Search for the cell housing the specified text and yield its (X, Y) center coordinate. 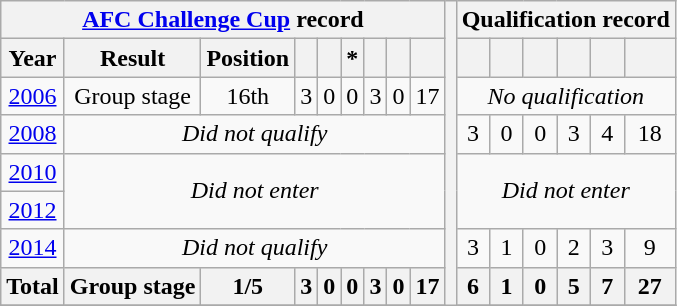
9 (650, 248)
27 (650, 286)
2012 (33, 210)
Qualification record (566, 20)
Position (248, 58)
16th (248, 96)
Total (33, 286)
2014 (33, 248)
2010 (33, 172)
Year (33, 58)
2 (574, 248)
No qualification (566, 96)
18 (650, 134)
2008 (33, 134)
5 (574, 286)
* (352, 58)
6 (473, 286)
Result (132, 58)
AFC Challenge Cup record (223, 20)
7 (608, 286)
4 (608, 134)
2006 (33, 96)
1/5 (248, 286)
